Extract the (x, y) coordinate from the center of the cell holding the provided text.  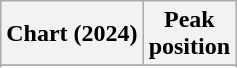
Chart (2024) (72, 34)
Peakposition (189, 34)
